Locate the cell with the specified text and output its [X, Y] center coordinate. 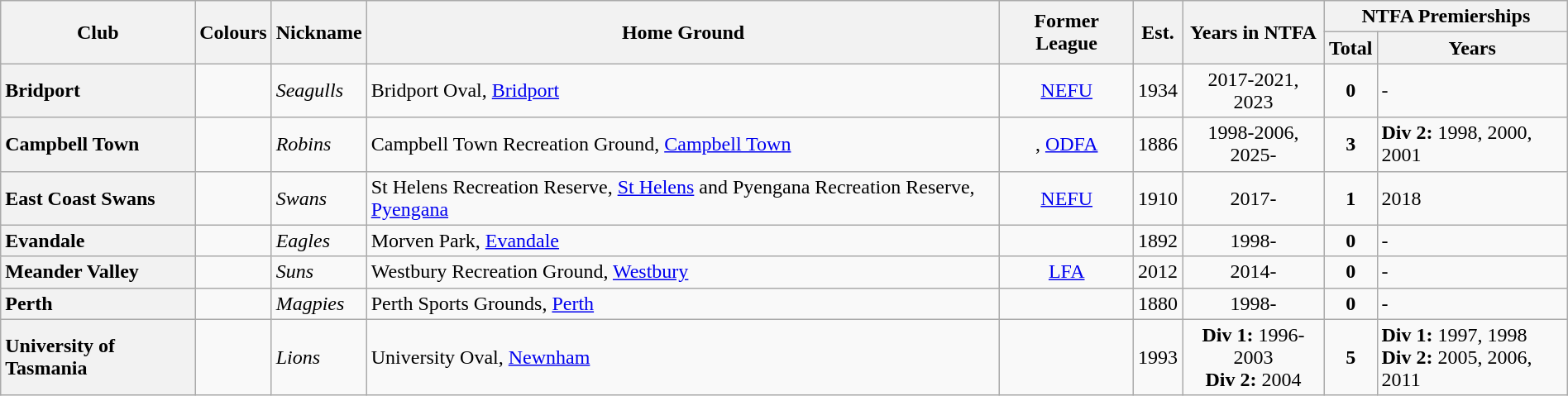
1 [1350, 198]
1993 [1158, 357]
Total [1350, 48]
1880 [1158, 303]
Years [1472, 48]
Bridport Oval, Bridport [683, 91]
Eagles [319, 241]
Perth Sports Grounds, Perth [683, 303]
Westbury Recreation Ground, Westbury [683, 272]
Campbell Town Recreation Ground, Campbell Town [683, 144]
Campbell Town [98, 144]
Div 1: 1996-2003Div 2: 2004 [1254, 357]
Morven Park, Evandale [683, 241]
3 [1350, 144]
Seagulls [319, 91]
Lions [319, 357]
Swans [319, 198]
Perth [98, 303]
1934 [1158, 91]
Evandale [98, 241]
LFA [1067, 272]
Est. [1158, 32]
Magpies [319, 303]
5 [1350, 357]
Former League [1067, 32]
1998-2006, 2025- [1254, 144]
East Coast Swans [98, 198]
2012 [1158, 272]
2014- [1254, 272]
Years in NTFA [1254, 32]
2017-2021, 2023 [1254, 91]
Club [98, 32]
2018 [1472, 198]
1910 [1158, 198]
University Oval, Newnham [683, 357]
Nickname [319, 32]
Home Ground [683, 32]
1892 [1158, 241]
NTFA Premierships [1446, 17]
1886 [1158, 144]
Suns [319, 272]
Bridport [98, 91]
St Helens Recreation Reserve, St Helens and Pyengana Recreation Reserve, Pyengana [683, 198]
, ODFA [1067, 144]
Div 2: 1998, 2000, 2001 [1472, 144]
2017- [1254, 198]
University of Tasmania [98, 357]
Robins [319, 144]
Div 1: 1997, 1998Div 2: 2005, 2006, 2011 [1472, 357]
Meander Valley [98, 272]
Colours [233, 32]
